Scan for the cell matching the given text and deliver its (x, y) coordinate at center. 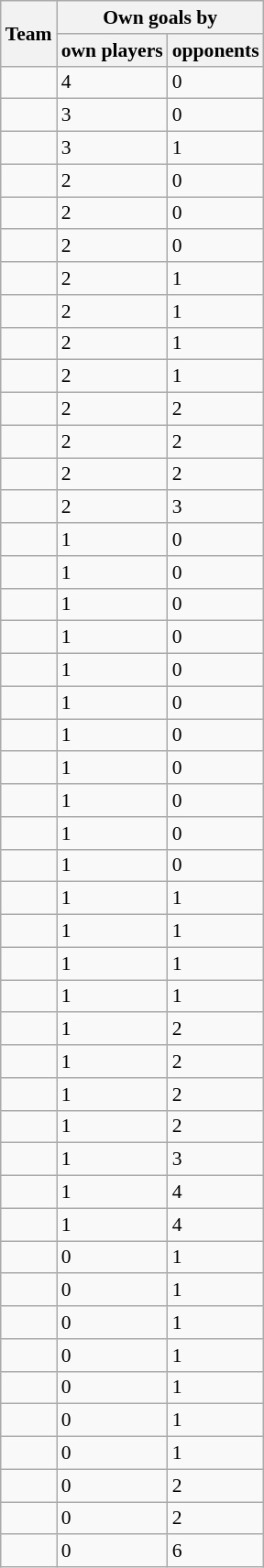
opponents (216, 50)
Team (29, 33)
6 (216, 1552)
Own goals by (160, 17)
own players (112, 50)
